Pinpoint the cell where the given text exists, returning its [x, y] midpoint coordinate. 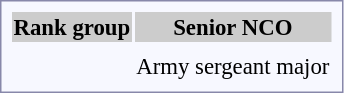
Rank group [72, 27]
Senior NCO [233, 27]
Army sergeant major [233, 66]
